For the text-containing cell, return its midpoint in [X, Y] coordinate format. 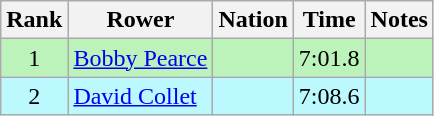
Rank [34, 20]
Nation [253, 20]
1 [34, 58]
Bobby Pearce [140, 58]
David Collet [140, 96]
Notes [399, 20]
7:01.8 [329, 58]
Rower [140, 20]
2 [34, 96]
7:08.6 [329, 96]
Time [329, 20]
